Locate the cell with the specified text and output its (X, Y) center coordinate. 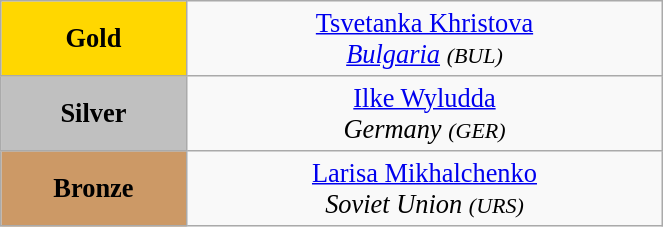
Bronze (94, 188)
Ilke WyluddaGermany (GER) (424, 112)
Larisa MikhalchenkoSoviet Union (URS) (424, 188)
Tsvetanka KhristovaBulgaria (BUL) (424, 38)
Silver (94, 112)
Gold (94, 38)
